Provide the (X, Y) coordinate of the cell's center where the given text is located.  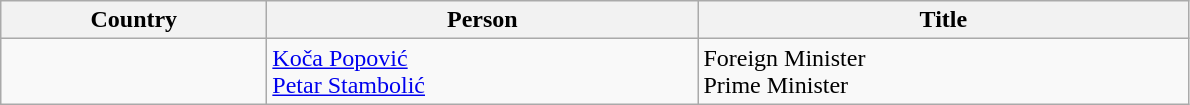
Country (134, 20)
Title (944, 20)
Foreign MinisterPrime Minister (944, 72)
Koča PopovićPetar Stambolić (482, 72)
Person (482, 20)
